Extract the (x, y) coordinate from the center of the cell holding the provided text.  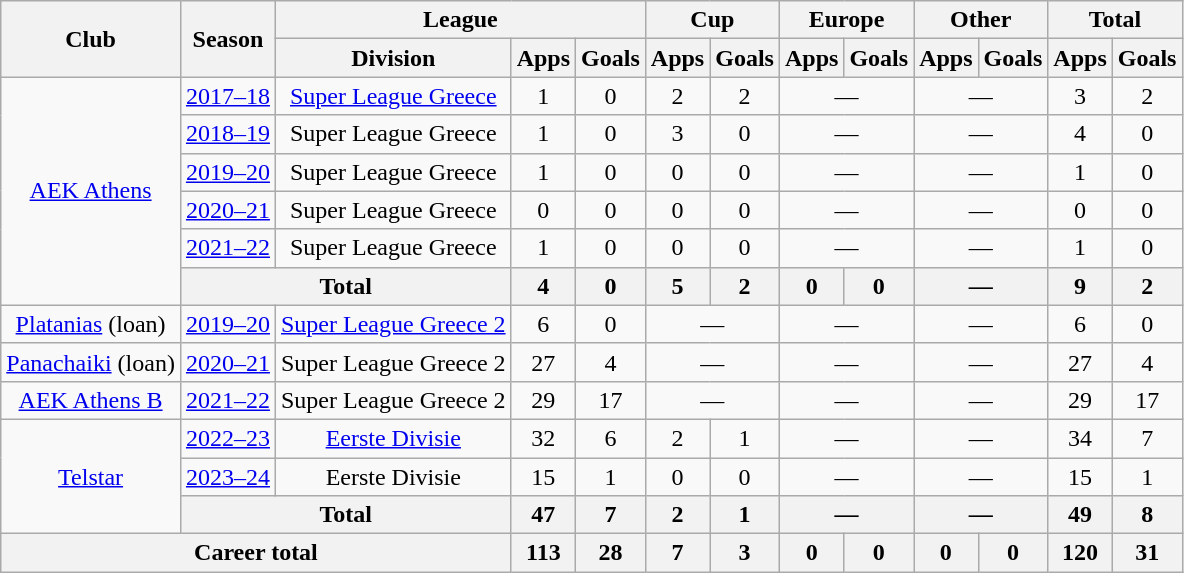
Career total (256, 553)
120 (1080, 553)
28 (611, 553)
Cup (712, 20)
2022–23 (228, 438)
Platanias (loan) (91, 324)
2017–18 (228, 96)
AEK Athens B (91, 400)
Other (981, 20)
League (460, 20)
Telstar (91, 476)
Panachaiki (loan) (91, 362)
Season (228, 39)
Club (91, 39)
31 (1147, 553)
34 (1080, 438)
32 (543, 438)
49 (1080, 515)
Europe (846, 20)
8 (1147, 515)
2023–24 (228, 477)
5 (677, 286)
Division (393, 58)
9 (1080, 286)
2018–19 (228, 134)
AEK Athens (91, 191)
47 (543, 515)
113 (543, 553)
